Search for the cell housing the specified text and yield its (X, Y) center coordinate. 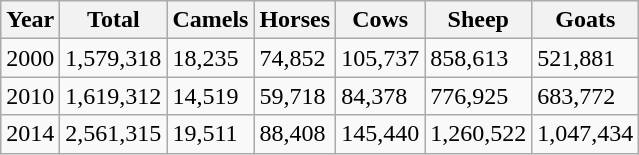
Camels (210, 20)
776,925 (478, 96)
Goats (586, 20)
Cows (380, 20)
88,408 (295, 134)
59,718 (295, 96)
Horses (295, 20)
1,579,318 (114, 58)
683,772 (586, 96)
Year (30, 20)
2014 (30, 134)
2000 (30, 58)
521,881 (586, 58)
858,613 (478, 58)
1,260,522 (478, 134)
74,852 (295, 58)
14,519 (210, 96)
18,235 (210, 58)
145,440 (380, 134)
19,511 (210, 134)
105,737 (380, 58)
Sheep (478, 20)
2,561,315 (114, 134)
1,047,434 (586, 134)
Total (114, 20)
2010 (30, 96)
84,378 (380, 96)
1,619,312 (114, 96)
